Return (X, Y) of the center of cell containing provided text 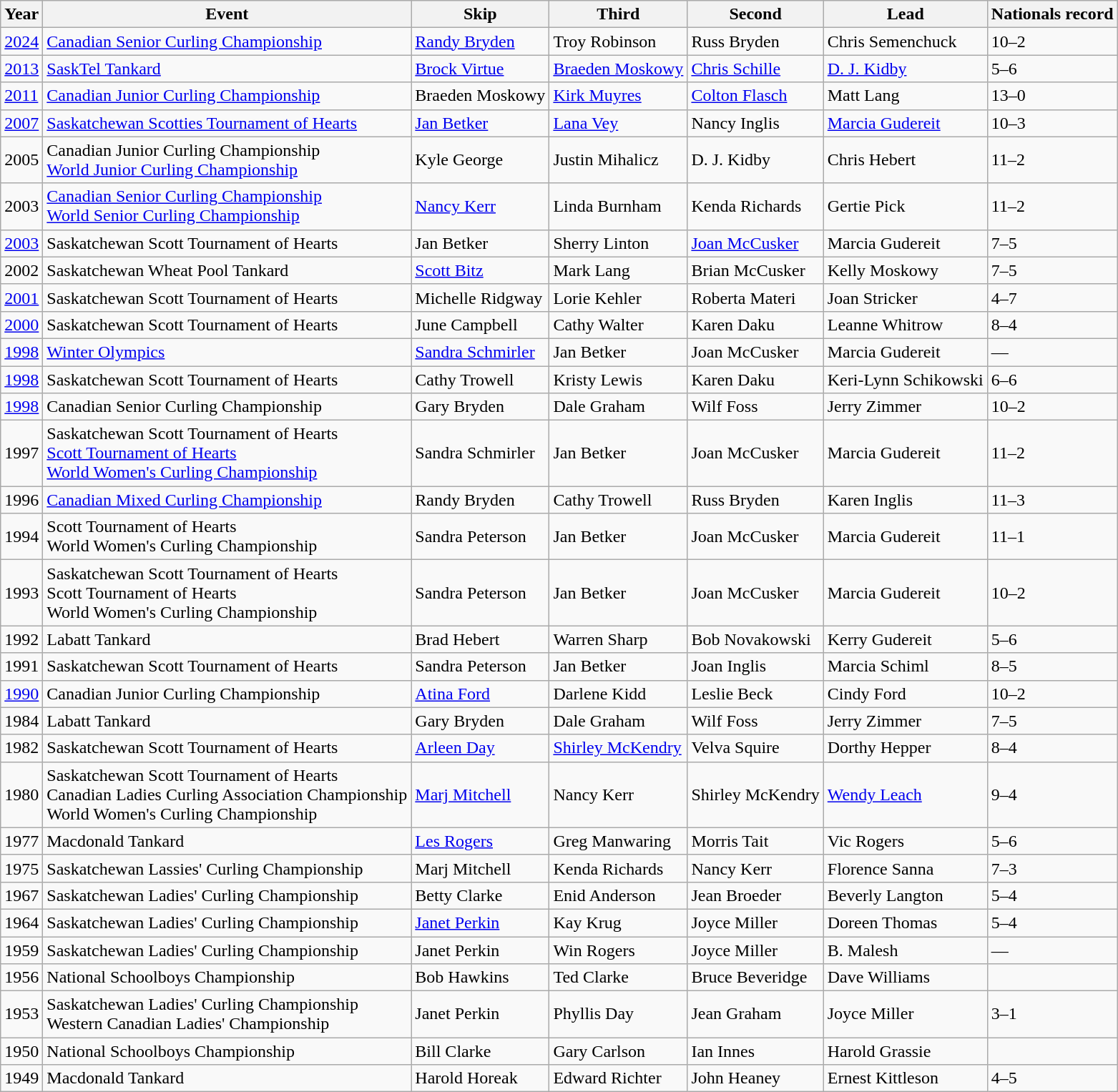
Marcia Schiml (906, 666)
3–1 (1052, 1014)
1950 (21, 1051)
1996 (21, 500)
Kelly Moskowy (906, 270)
Morris Tait (755, 841)
9–4 (1052, 795)
Saskatchewan Lassies' Curling Championship (227, 868)
Ian Innes (755, 1051)
1991 (21, 666)
Sherry Linton (618, 243)
Joan Stricker (906, 297)
Brian McCusker (755, 270)
Bob Novakowski (755, 639)
1953 (21, 1014)
Lead (906, 14)
Cathy Walter (618, 325)
1949 (21, 1078)
Cindy Ford (906, 694)
Scott Bitz (481, 270)
Kristy Lewis (618, 380)
Matt Lang (906, 96)
2011 (21, 96)
Joan Inglis (755, 666)
Bruce Beveridge (755, 978)
4–7 (1052, 297)
Roberta Materi (755, 297)
Darlene Kidd (618, 694)
Greg Manwaring (618, 841)
Velva Squire (755, 748)
Kerry Gudereit (906, 639)
Colton Flasch (755, 96)
Keri-Lynn Schikowski (906, 380)
Chris Semenchuck (906, 41)
Scott Tournament of HeartsWorld Women's Curling Championship (227, 536)
1993 (21, 593)
Lorie Kehler (618, 297)
SaskTel Tankard (227, 69)
1956 (21, 978)
Kyle George (481, 160)
Ernest Kittleson (906, 1078)
2007 (21, 123)
Win Rogers (618, 950)
Year (21, 14)
1994 (21, 536)
Bill Clarke (481, 1051)
1959 (21, 950)
Lana Vey (618, 123)
Phyllis Day (618, 1014)
Betty Clarke (481, 895)
2013 (21, 69)
Saskatchewan Wheat Pool Tankard (227, 270)
Jean Broeder (755, 895)
Bob Hawkins (481, 978)
Les Rogers (481, 841)
Leslie Beck (755, 694)
Michelle Ridgway (481, 297)
Ted Clarke (618, 978)
Linda Burnham (618, 206)
1992 (21, 639)
Enid Anderson (618, 895)
B. Malesh (906, 950)
John Heaney (755, 1078)
2001 (21, 297)
11–3 (1052, 500)
1990 (21, 694)
1977 (21, 841)
Brad Hebert (481, 639)
Harold Grassie (906, 1051)
2024 (21, 41)
2000 (21, 325)
Florence Sanna (906, 868)
Wendy Leach (906, 795)
10–3 (1052, 123)
Second (755, 14)
Saskatchewan Scotties Tournament of Hearts (227, 123)
Justin Mihalicz (618, 160)
2005 (21, 160)
Skip (481, 14)
Kay Krug (618, 923)
Harold Horeak (481, 1078)
Leanne Whitrow (906, 325)
1964 (21, 923)
Third (618, 14)
1997 (21, 453)
Kirk Muyres (618, 96)
8–5 (1052, 666)
Dave Williams (906, 978)
June Campbell (481, 325)
Chris Hebert (906, 160)
Troy Robinson (618, 41)
Event (227, 14)
1967 (21, 895)
1982 (21, 748)
1975 (21, 868)
1984 (21, 721)
Atina Ford (481, 694)
Arleen Day (481, 748)
Brock Virtue (481, 69)
Doreen Thomas (906, 923)
Canadian Junior Curling ChampionshipWorld Junior Curling Championship (227, 160)
Saskatchewan Ladies' Curling ChampionshipWestern Canadian Ladies' Championship (227, 1014)
Dorthy Hepper (906, 748)
Winter Olympics (227, 352)
11–1 (1052, 536)
Gary Carlson (618, 1051)
Canadian Senior Curling ChampionshipWorld Senior Curling Championship (227, 206)
Warren Sharp (618, 639)
Edward Richter (618, 1078)
6–6 (1052, 380)
4–5 (1052, 1078)
2002 (21, 270)
Canadian Mixed Curling Championship (227, 500)
Chris Schille (755, 69)
1980 (21, 795)
Beverly Langton (906, 895)
7–3 (1052, 868)
Mark Lang (618, 270)
Saskatchewan Scott Tournament of HeartsCanadian Ladies Curling Association ChampionshipWorld Women's Curling Championship (227, 795)
Karen Inglis (906, 500)
Gertie Pick (906, 206)
Nationals record (1052, 14)
Vic Rogers (906, 841)
Jean Graham (755, 1014)
13–0 (1052, 96)
Nancy Inglis (755, 123)
